For the text-containing cell, return its midpoint in [x, y] coordinate format. 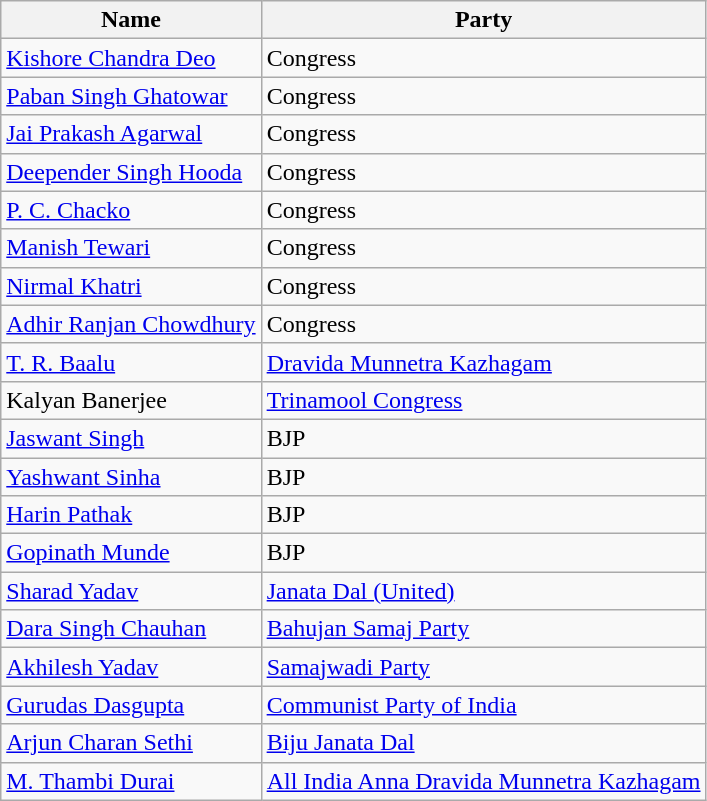
P. C. Chacko [131, 210]
Dara Singh Chauhan [131, 629]
Nirmal Khatri [131, 286]
Akhilesh Yadav [131, 667]
Name [131, 20]
Adhir Ranjan Chowdhury [131, 324]
M. Thambi Durai [131, 781]
Jaswant Singh [131, 438]
Dravida Munnetra Kazhagam [484, 362]
Communist Party of India [484, 705]
Deepender Singh Hooda [131, 172]
Paban Singh Ghatowar [131, 96]
Gurudas Dasgupta [131, 705]
Samajwadi Party [484, 667]
Trinamool Congress [484, 400]
Biju Janata Dal [484, 743]
Arjun Charan Sethi [131, 743]
Party [484, 20]
Harin Pathak [131, 515]
Bahujan Samaj Party [484, 629]
Gopinath Munde [131, 553]
Kishore Chandra Deo [131, 58]
Kalyan Banerjee [131, 400]
All India Anna Dravida Munnetra Kazhagam [484, 781]
Jai Prakash Agarwal [131, 134]
T. R. Baalu [131, 362]
Yashwant Sinha [131, 477]
Sharad Yadav [131, 591]
Janata Dal (United) [484, 591]
Manish Tewari [131, 248]
